Return the [X, Y] coordinate for the center point of the cell that contains the specified text.  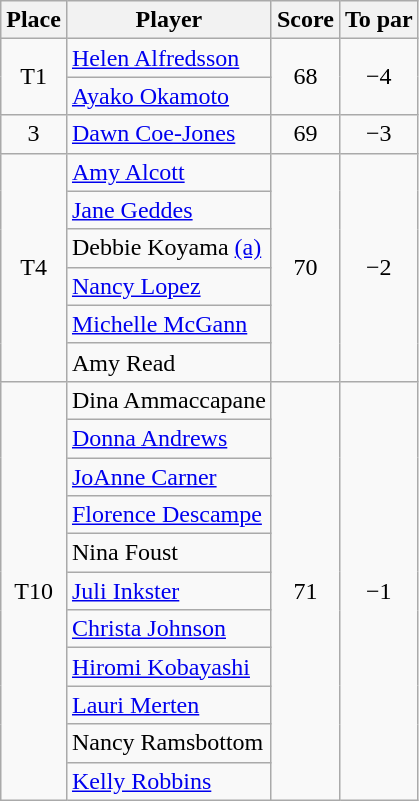
Player [168, 20]
Nancy Ramsbottom [168, 743]
Amy Read [168, 362]
Michelle McGann [168, 324]
Dina Ammaccapane [168, 400]
3 [34, 134]
70 [305, 267]
Florence Descampe [168, 515]
Amy Alcott [168, 172]
To par [378, 20]
Donna Andrews [168, 438]
Debbie Koyama (a) [168, 248]
Kelly Robbins [168, 781]
Jane Geddes [168, 210]
Helen Alfredsson [168, 58]
69 [305, 134]
Nancy Lopez [168, 286]
Ayako Okamoto [168, 96]
−3 [378, 134]
T4 [34, 267]
68 [305, 77]
Score [305, 20]
T1 [34, 77]
T10 [34, 590]
Dawn Coe-Jones [168, 134]
−2 [378, 267]
Hiromi Kobayashi [168, 667]
71 [305, 590]
−1 [378, 590]
Christa Johnson [168, 629]
Nina Foust [168, 553]
Place [34, 20]
Juli Inkster [168, 591]
Lauri Merten [168, 705]
JoAnne Carner [168, 477]
−4 [378, 77]
